Search for the cell housing the specified text and yield its [x, y] center coordinate. 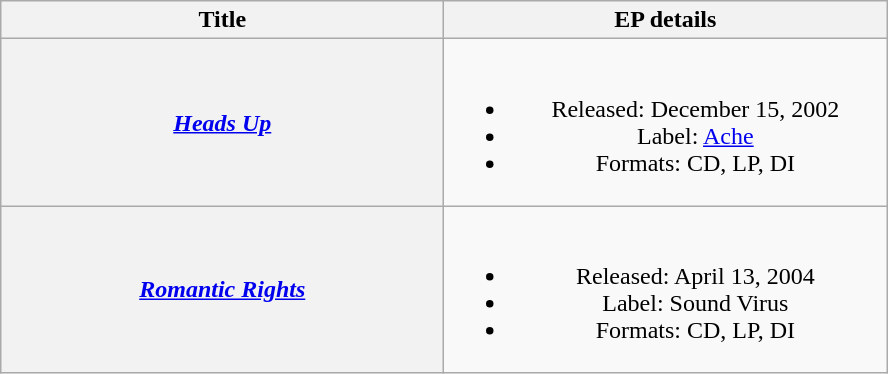
Heads Up [222, 122]
Title [222, 20]
Released: December 15, 2002Label: AcheFormats: CD, LP, DI [666, 122]
Released: April 13, 2004Label: Sound VirusFormats: CD, LP, DI [666, 290]
Romantic Rights [222, 290]
EP details [666, 20]
